Output the (X, Y) coordinate of the center of the cell containing the given text.  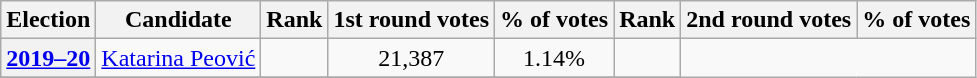
2019–20 (48, 58)
21,387 (412, 58)
1.14% (554, 58)
Election (48, 20)
Candidate (178, 20)
1st round votes (412, 20)
Katarina Peović (178, 58)
2nd round votes (769, 20)
